Scan for the cell matching the given text and deliver its [X, Y] coordinate at center. 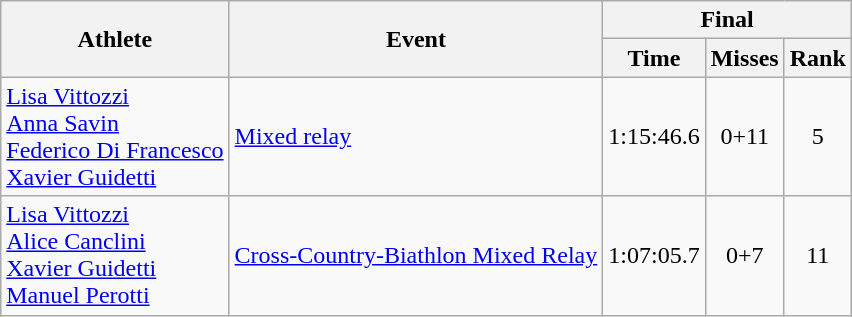
Cross-Country-Biathlon Mixed Relay [416, 256]
1:07:05.7 [654, 256]
5 [818, 136]
Mixed relay [416, 136]
Misses [744, 58]
Athlete [115, 39]
0+7 [744, 256]
Lisa VittozziAlice CancliniXavier GuidettiManuel Perotti [115, 256]
Rank [818, 58]
1:15:46.6 [654, 136]
Final [728, 20]
Time [654, 58]
Lisa VittozziAnna SavinFederico Di FrancescoXavier Guidetti [115, 136]
0+11 [744, 136]
Event [416, 39]
11 [818, 256]
